Identify which cell holds the provided text, then report its (x, y) central coordinate. 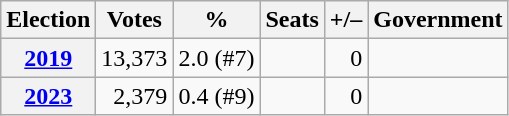
0.4 (#9) (216, 96)
Election (48, 20)
Seats (292, 20)
Votes (134, 20)
Government (438, 20)
2.0 (#7) (216, 58)
2,379 (134, 96)
13,373 (134, 58)
+/– (346, 20)
% (216, 20)
2019 (48, 58)
2023 (48, 96)
